Pinpoint the cell where the given text exists, returning its [X, Y] midpoint coordinate. 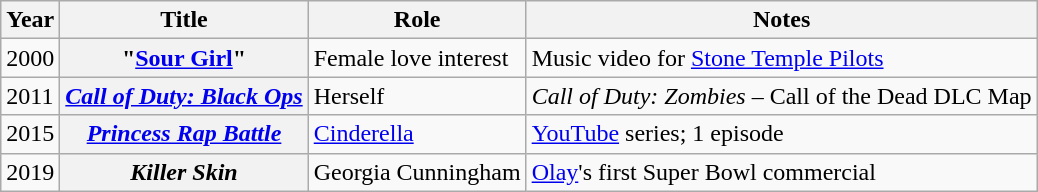
Call of Duty: Zombies – Call of the Dead DLC Map [782, 96]
Notes [782, 20]
"Sour Girl" [184, 58]
2000 [30, 58]
Year [30, 20]
Female love interest [417, 58]
2019 [30, 172]
Princess Rap Battle [184, 134]
Herself [417, 96]
Killer Skin [184, 172]
Music video for Stone Temple Pilots [782, 58]
Call of Duty: Black Ops [184, 96]
Georgia Cunningham [417, 172]
Title [184, 20]
YouTube series; 1 episode [782, 134]
2011 [30, 96]
Cinderella [417, 134]
Olay's first Super Bowl commercial [782, 172]
2015 [30, 134]
Role [417, 20]
